Output the [x, y] coordinate of the center of the cell containing the given text.  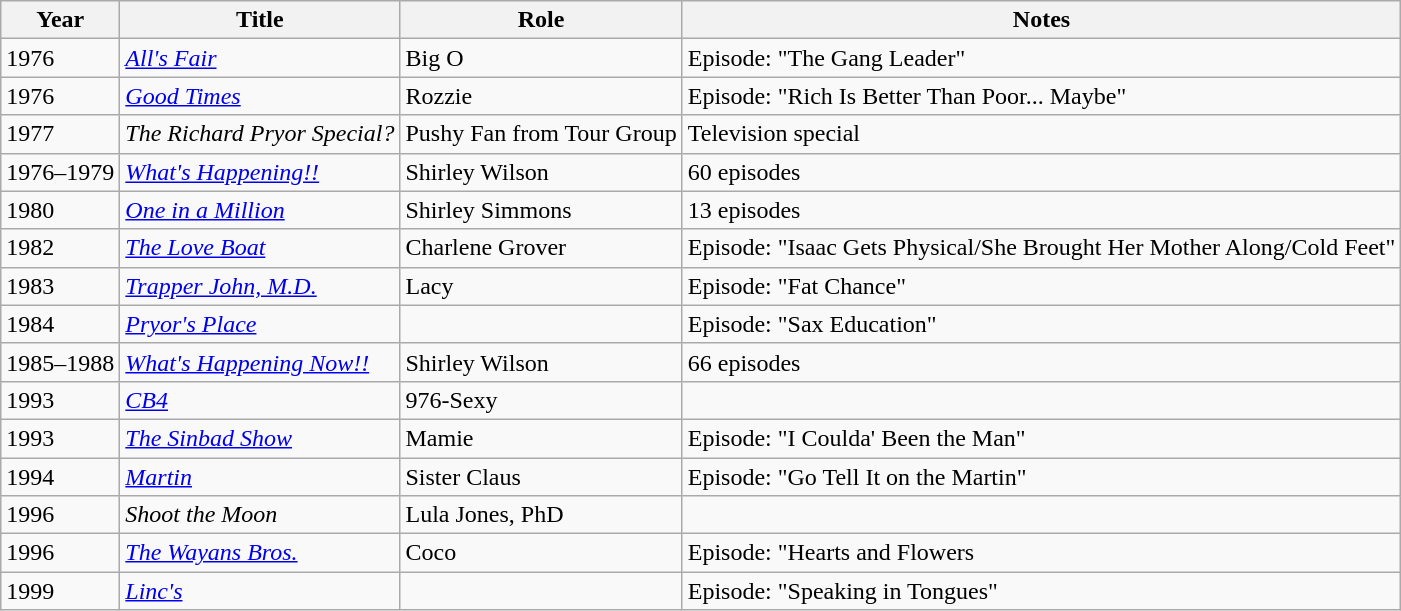
1977 [60, 134]
Pryor's Place [260, 324]
Lula Jones, PhD [541, 515]
The Richard Pryor Special? [260, 134]
976-Sexy [541, 400]
1982 [60, 248]
Year [60, 20]
The Sinbad Show [260, 438]
Episode: "Rich Is Better Than Poor... Maybe" [1042, 96]
Episode: "Sax Education" [1042, 324]
All's Fair [260, 58]
Rozzie [541, 96]
What's Happening!! [260, 172]
Episode: "I Coulda' Been the Man" [1042, 438]
Shoot the Moon [260, 515]
Shirley Simmons [541, 210]
Role [541, 20]
Episode: "Speaking in Tongues" [1042, 591]
Martin [260, 477]
Linc's [260, 591]
1983 [60, 286]
The Wayans Bros. [260, 553]
What's Happening Now!! [260, 362]
60 episodes [1042, 172]
Sister Claus [541, 477]
The Love Boat [260, 248]
1984 [60, 324]
1976–1979 [60, 172]
Episode: "Isaac Gets Physical/She Brought Her Mother Along/Cold Feet" [1042, 248]
1985–1988 [60, 362]
One in a Million [260, 210]
Big O [541, 58]
Good Times [260, 96]
Coco [541, 553]
1999 [60, 591]
Notes [1042, 20]
1980 [60, 210]
Episode: "Go Tell It on the Martin" [1042, 477]
Trapper John, M.D. [260, 286]
Episode: "Fat Chance" [1042, 286]
Episode: "The Gang Leader" [1042, 58]
66 episodes [1042, 362]
Episode: "Hearts and Flowers [1042, 553]
1994 [60, 477]
Charlene Grover [541, 248]
Title [260, 20]
Lacy [541, 286]
Television special [1042, 134]
Mamie [541, 438]
13 episodes [1042, 210]
CB4 [260, 400]
Pushy Fan from Tour Group [541, 134]
